Return [x, y] of the center of cell containing provided text 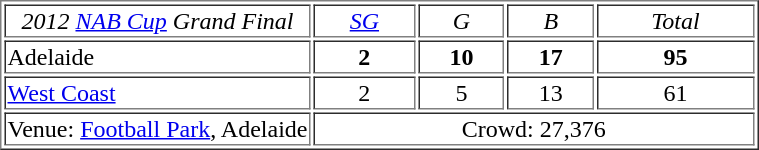
2012 NAB Cup Grand Final [157, 20]
Adelaide [157, 56]
SG [365, 20]
B [551, 20]
West Coast [157, 92]
Total [676, 20]
10 [461, 56]
Venue: Football Park, Adelaide [157, 128]
Crowd: 27,376 [534, 128]
G [461, 20]
13 [551, 92]
95 [676, 56]
5 [461, 92]
61 [676, 92]
17 [551, 56]
